Find where the given text appears and provide that cell's center as [X, Y] coordinate. 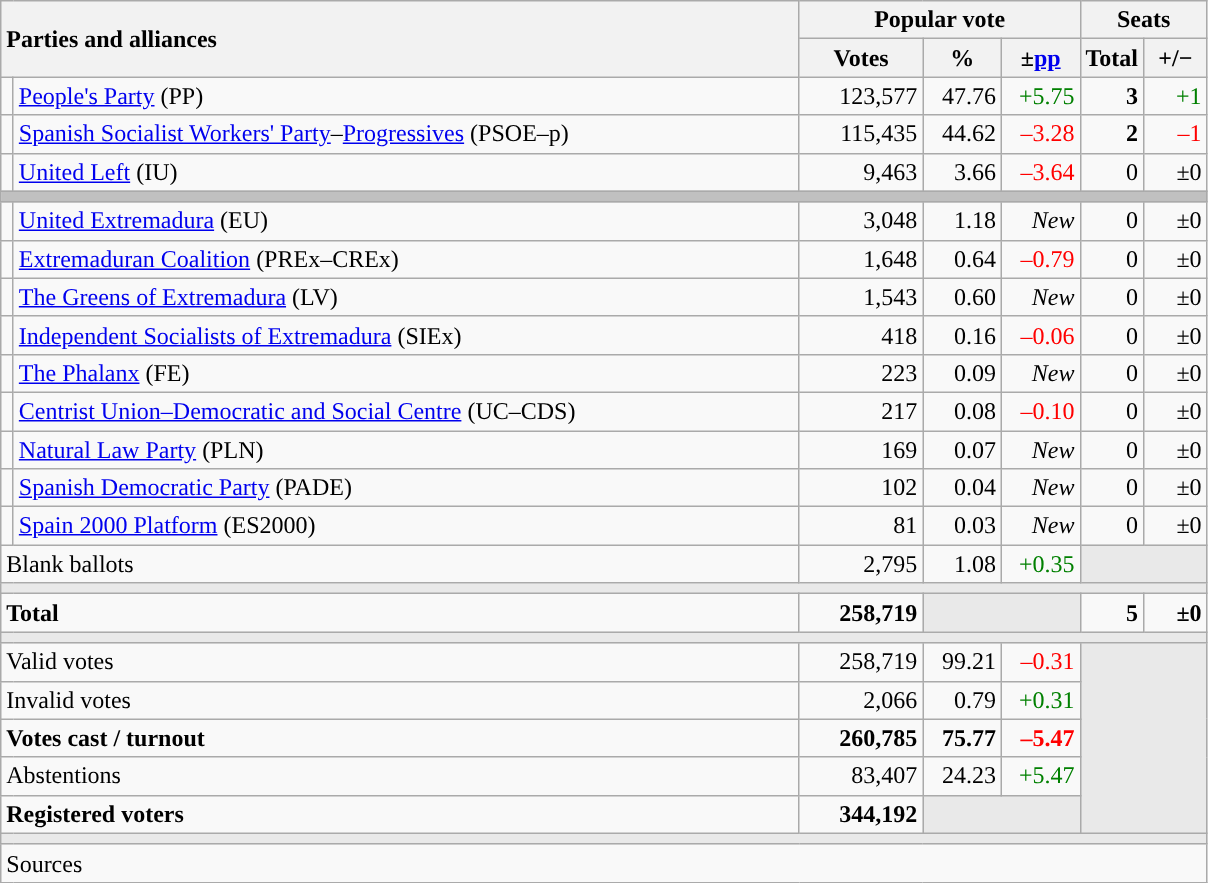
The Greens of Extremadura (LV) [406, 297]
Spanish Socialist Workers' Party–Progressives (PSOE–p) [406, 134]
1,648 [861, 259]
+0.31 [1040, 700]
Natural Law Party (PLN) [406, 449]
24.23 [962, 776]
0.79 [962, 700]
99.21 [962, 662]
3.66 [962, 172]
–0.31 [1040, 662]
+5.75 [1040, 96]
47.76 [962, 96]
Sources [604, 863]
Votes [861, 58]
1.08 [962, 564]
Parties and alliances [400, 39]
1,543 [861, 297]
Abstentions [400, 776]
–3.64 [1040, 172]
The Phalanx (FE) [406, 373]
Seats [1144, 20]
–0.10 [1040, 411]
Popular vote [940, 20]
75.77 [962, 738]
9,463 [861, 172]
2,795 [861, 564]
44.62 [962, 134]
123,577 [861, 96]
217 [861, 411]
Blank ballots [400, 564]
% [962, 58]
0.60 [962, 297]
83,407 [861, 776]
–0.06 [1040, 335]
+1 [1176, 96]
–5.47 [1040, 738]
260,785 [861, 738]
418 [861, 335]
Centrist Union–Democratic and Social Centre (UC–CDS) [406, 411]
0.16 [962, 335]
3 [1112, 96]
People's Party (PP) [406, 96]
1.18 [962, 221]
5 [1112, 613]
81 [861, 526]
–1 [1176, 134]
344,192 [861, 814]
2 [1112, 134]
United Left (IU) [406, 172]
3,048 [861, 221]
Spain 2000 Platform (ES2000) [406, 526]
Votes cast / turnout [400, 738]
223 [861, 373]
Independent Socialists of Extremadura (SIEx) [406, 335]
Registered voters [400, 814]
+/− [1176, 58]
102 [861, 488]
Spanish Democratic Party (PADE) [406, 488]
169 [861, 449]
0.04 [962, 488]
Extremaduran Coalition (PREx–CREx) [406, 259]
0.03 [962, 526]
Invalid votes [400, 700]
0.64 [962, 259]
0.08 [962, 411]
–3.28 [1040, 134]
+0.35 [1040, 564]
0.07 [962, 449]
115,435 [861, 134]
0.09 [962, 373]
–0.79 [1040, 259]
+5.47 [1040, 776]
2,066 [861, 700]
Valid votes [400, 662]
±pp [1040, 58]
United Extremadura (EU) [406, 221]
